Return the (X, Y) coordinate for the center point of the cell that contains the specified text.  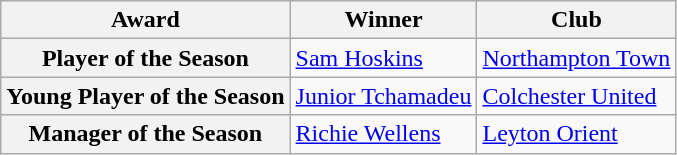
Sam Hoskins (384, 58)
Colchester United (576, 96)
Young Player of the Season (146, 96)
Richie Wellens (384, 134)
Leyton Orient (576, 134)
Winner (384, 20)
Manager of the Season (146, 134)
Northampton Town (576, 58)
Club (576, 20)
Award (146, 20)
Junior Tchamadeu (384, 96)
Player of the Season (146, 58)
